Determine the (x, y) coordinate at the center of the cell enclosing the given text.  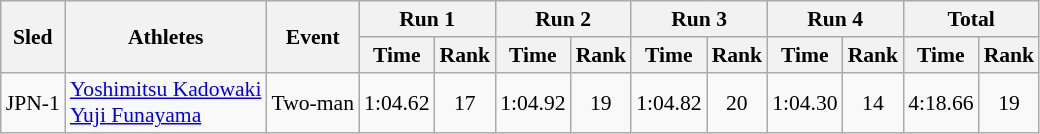
Athletes (166, 36)
1:04.82 (668, 102)
1:04.30 (804, 102)
4:18.66 (940, 102)
17 (466, 102)
Event (312, 36)
Run 1 (427, 19)
Run 2 (563, 19)
Sled (33, 36)
Two-man (312, 102)
1:04.92 (532, 102)
14 (874, 102)
JPN-1 (33, 102)
1:04.62 (396, 102)
20 (738, 102)
Run 4 (835, 19)
Run 3 (699, 19)
Total (971, 19)
Yoshimitsu KadowakiYuji Funayama (166, 102)
